Output the [X, Y] coordinate of the center of the cell containing the given text.  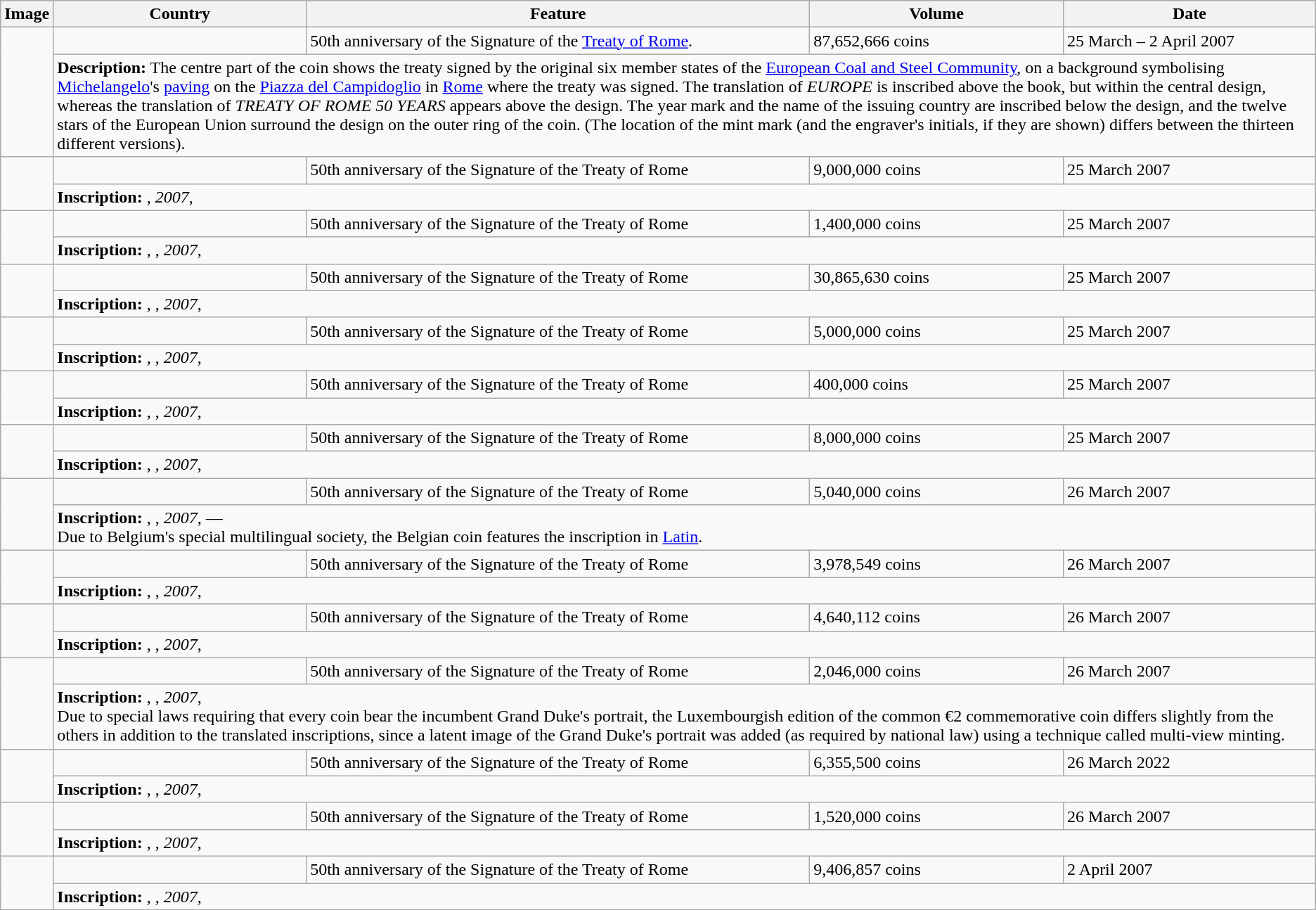
8,000,000 coins [936, 438]
30,865,630 coins [936, 277]
Image [27, 14]
Inscription: , , 2007, ––Due to Belgium's special multilingual society, the Belgian coin features the inscription in Latin. [685, 527]
9,000,000 coins [936, 170]
5,040,000 coins [936, 492]
50th anniversary of the Signature of the Treaty of Rome. [558, 41]
400,000 coins [936, 384]
26 March 2022 [1189, 762]
Country [180, 14]
Inscription: , 2007, [685, 197]
4,640,112 coins [936, 617]
87,652,666 coins [936, 41]
6,355,500 coins [936, 762]
1,400,000 coins [936, 224]
9,406,857 coins [936, 869]
Feature [558, 14]
3,978,549 coins [936, 564]
5,000,000 coins [936, 331]
Date [1189, 14]
25 March – 2 April 2007 [1189, 41]
2 April 2007 [1189, 869]
1,520,000 coins [936, 816]
Volume [936, 14]
2,046,000 coins [936, 671]
